Determine the (x, y) coordinate at the center of the cell enclosing the given text.  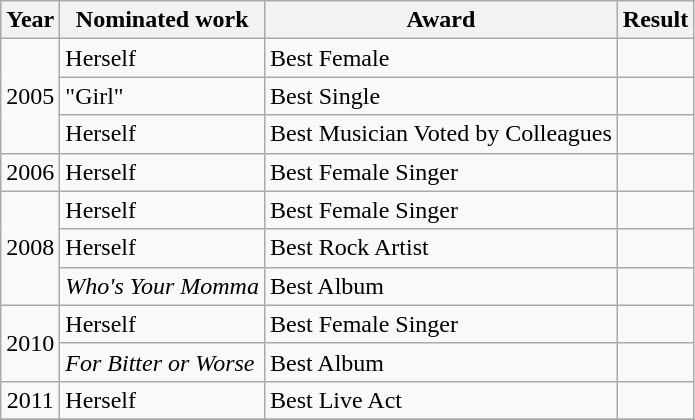
Award (440, 20)
Best Musician Voted by Colleagues (440, 134)
Best Female (440, 58)
Result (655, 20)
2005 (30, 96)
2008 (30, 248)
2010 (30, 343)
Best Rock Artist (440, 248)
Year (30, 20)
Best Single (440, 96)
Nominated work (162, 20)
2006 (30, 172)
"Girl" (162, 96)
Best Live Act (440, 400)
2011 (30, 400)
For Bitter or Worse (162, 362)
Who's Your Momma (162, 286)
